Identify which cell holds the provided text, then report its (X, Y) central coordinate. 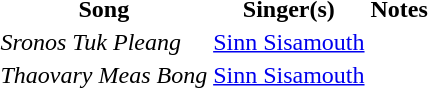
Sinn Sisamouth (289, 42)
